Detect which cell encompasses the target text, then output its (x, y) center coordinate. 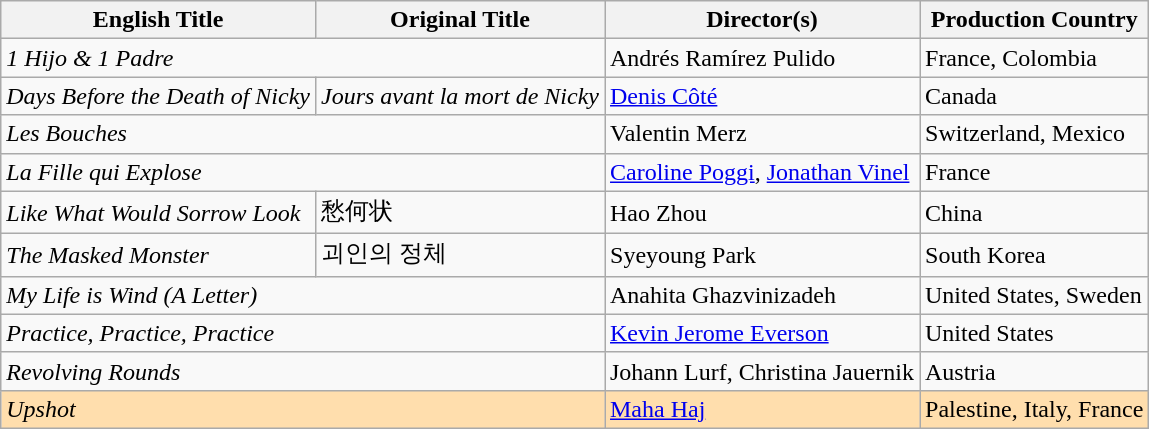
Hao Zhou (762, 212)
Denis Côté (762, 96)
Anahita Ghazvinizadeh (762, 295)
愁何状 (460, 212)
Johann Lurf, Christina Jauernik (762, 371)
La Fille qui Explose (303, 172)
Upshot (303, 409)
Austria (1034, 371)
괴인의 정체 (460, 256)
Valentin Merz (762, 134)
Canada (1034, 96)
Production Country (1034, 20)
Maha Haj (762, 409)
The Masked Monster (158, 256)
United States, Sweden (1034, 295)
1 Hijo & 1 Padre (303, 58)
Kevin Jerome Everson (762, 333)
Days Before the Death of Nicky (158, 96)
France (1034, 172)
China (1034, 212)
United States (1034, 333)
Palestine, Italy, France (1034, 409)
Director(s) (762, 20)
Andrés Ramírez Pulido (762, 58)
Revolving Rounds (303, 371)
Jours avant la mort de Nicky (460, 96)
Like What Would Sorrow Look (158, 212)
English Title (158, 20)
Practice, Practice, Practice (303, 333)
South Korea (1034, 256)
Original Title (460, 20)
My Life is Wind (A Letter) (303, 295)
Switzerland, Mexico (1034, 134)
Les Bouches (303, 134)
France, Colombia (1034, 58)
Caroline Poggi, Jonathan Vinel (762, 172)
Syeyoung Park (762, 256)
